Extract the [x, y] coordinate from the center of the cell holding the provided text.  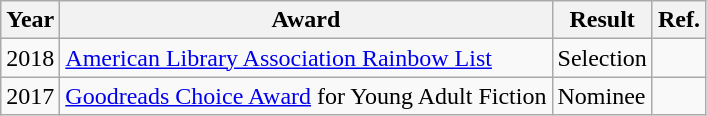
American Library Association Rainbow List [306, 58]
Ref. [678, 20]
Year [30, 20]
Result [602, 20]
2017 [30, 96]
2018 [30, 58]
Nominee [602, 96]
Selection [602, 58]
Award [306, 20]
Goodreads Choice Award for Young Adult Fiction [306, 96]
